Return (x, y) of the center of cell containing provided text 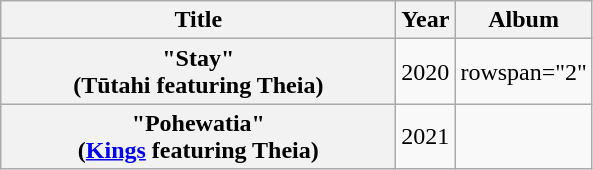
Album (524, 20)
Year (426, 20)
"Stay"(Tūtahi featuring Theia) (198, 72)
2020 (426, 72)
Title (198, 20)
rowspan="2" (524, 72)
"Pohewatia"(Kings featuring Theia) (198, 136)
2021 (426, 136)
